Capture the cell that displays the provided text and extract its (x, y) central coordinate. 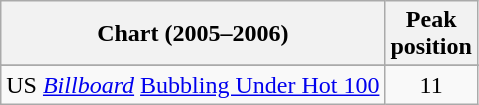
Peakposition (431, 34)
Chart (2005–2006) (193, 34)
11 (431, 85)
US Billboard Bubbling Under Hot 100 (193, 85)
